Scan for the cell matching the given text and deliver its (x, y) coordinate at center. 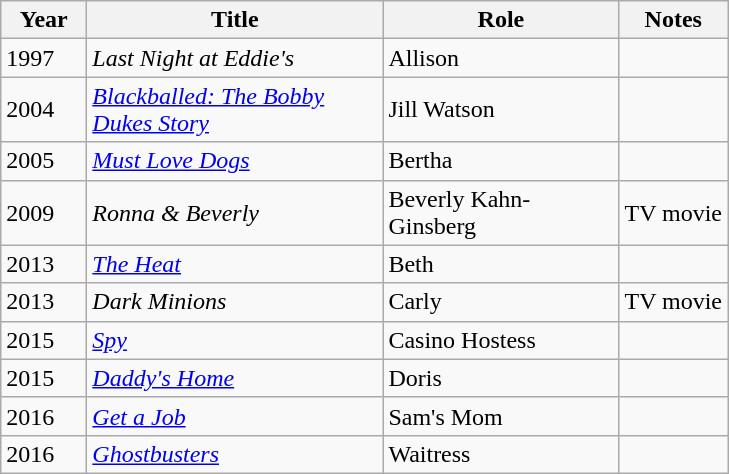
Bertha (501, 161)
Title (235, 20)
2004 (44, 110)
2005 (44, 161)
Get a Job (235, 416)
Role (501, 20)
Casino Hostess (501, 340)
Jill Watson (501, 110)
Beth (501, 264)
The Heat (235, 264)
Ghostbusters (235, 454)
Beverly Kahn-Ginsberg (501, 212)
2009 (44, 212)
Carly (501, 302)
Doris (501, 378)
Sam's Mom (501, 416)
Daddy's Home (235, 378)
Allison (501, 58)
Year (44, 20)
Waitress (501, 454)
Dark Minions (235, 302)
Ronna & Beverly (235, 212)
Must Love Dogs (235, 161)
Spy (235, 340)
Last Night at Eddie's (235, 58)
Notes (674, 20)
1997 (44, 58)
Blackballed: The Bobby Dukes Story (235, 110)
